Determine the (X, Y) coordinate at the center of the cell enclosing the given text.  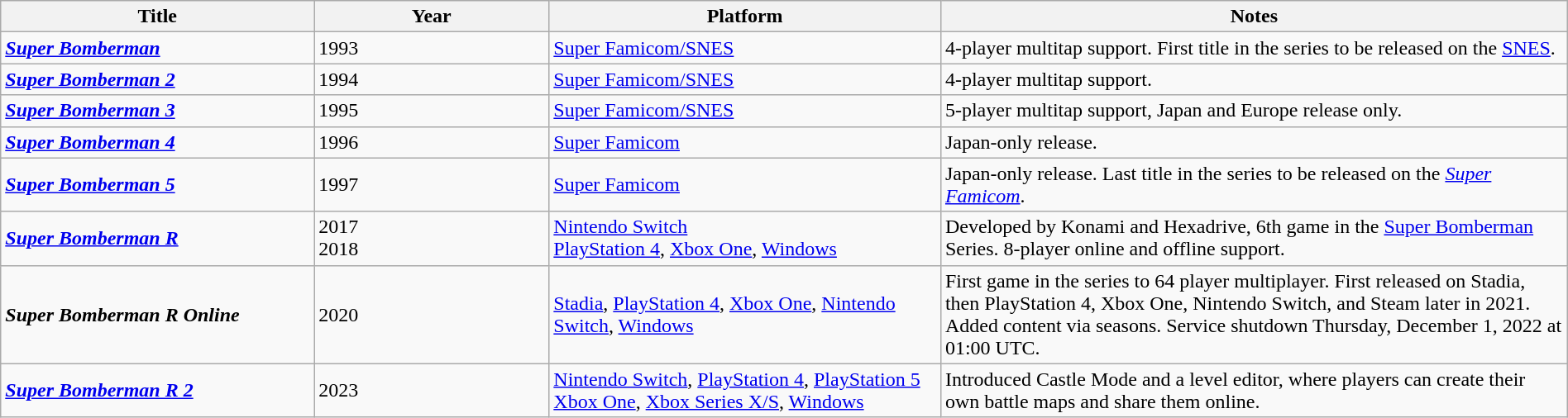
Nintendo SwitchPlayStation 4, Xbox One, Windows (745, 238)
4-player multitap support. First title in the series to be released on the SNES. (1254, 48)
1997 (432, 185)
Super Bomberman R Online (157, 314)
2017 2018 (432, 238)
Super Bomberman 2 (157, 79)
Platform (745, 17)
1996 (432, 142)
1995 (432, 111)
5-player multitap support, Japan and Europe release only. (1254, 111)
Super Bomberman R (157, 238)
4-player multitap support. (1254, 79)
Title (157, 17)
Super Bomberman 5 (157, 185)
2020 (432, 314)
Year (432, 17)
Developed by Konami and Hexadrive, 6th game in the Super Bomberman Series. 8-player online and offline support. (1254, 238)
Super Bomberman (157, 48)
Super Bomberman R 2 (157, 390)
Nintendo Switch, PlayStation 4, PlayStation 5 Xbox One, Xbox Series X/S, Windows (745, 390)
1993 (432, 48)
Super Bomberman 4 (157, 142)
Japan-only release. Last title in the series to be released on the Super Famicom. (1254, 185)
Stadia, PlayStation 4, Xbox One, Nintendo Switch, Windows (745, 314)
Japan-only release. (1254, 142)
Super Bomberman 3 (157, 111)
1994 (432, 79)
2023 (432, 390)
Notes (1254, 17)
Introduced Castle Mode and a level editor, where players can create their own battle maps and share them online. (1254, 390)
